Search for the cell housing the specified text and yield its [x, y] center coordinate. 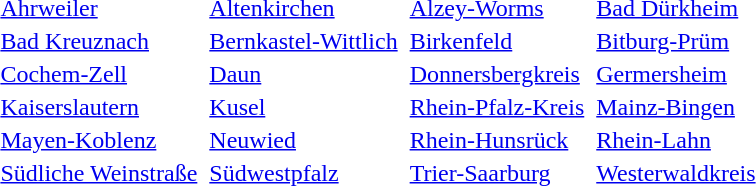
Bernkastel-Wittlich [304, 41]
Kusel [304, 107]
Donnersbergkreis [497, 74]
Rhein-Hunsrück [497, 140]
Rhein-Pfalz-Kreis [497, 107]
Neuwied [304, 140]
Birkenfeld [497, 41]
Daun [304, 74]
